Scan for the cell matching the given text and deliver its [x, y] coordinate at center. 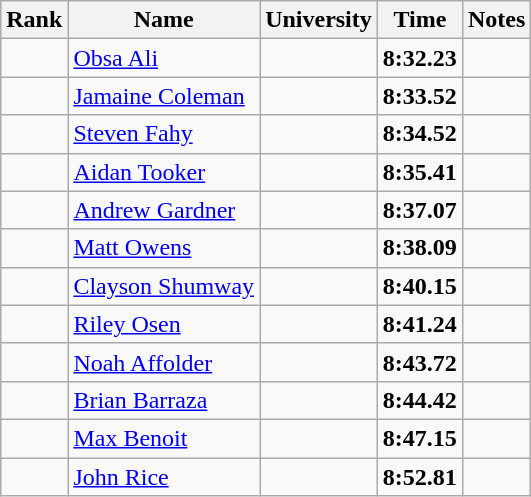
8:41.24 [420, 324]
Riley Osen [164, 324]
Aidan Tooker [164, 172]
University [319, 20]
8:33.52 [420, 96]
8:52.81 [420, 477]
Clayson Shumway [164, 286]
Rank [34, 20]
8:34.52 [420, 134]
Matt Owens [164, 248]
Steven Fahy [164, 134]
Obsa Ali [164, 58]
8:47.15 [420, 438]
Notes [496, 20]
Jamaine Coleman [164, 96]
Max Benoit [164, 438]
8:35.41 [420, 172]
8:37.07 [420, 210]
Andrew Gardner [164, 210]
8:38.09 [420, 248]
Name [164, 20]
Time [420, 20]
John Rice [164, 477]
Noah Affolder [164, 362]
8:43.72 [420, 362]
Brian Barraza [164, 400]
8:32.23 [420, 58]
8:44.42 [420, 400]
8:40.15 [420, 286]
